Capture the cell that displays the provided text and extract its [x, y] central coordinate. 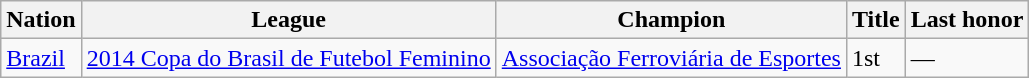
2014 Copa do Brasil de Futebol Feminino [288, 58]
— [967, 58]
Brazil [41, 58]
Title [876, 20]
League [288, 20]
1st [876, 58]
Last honor [967, 20]
Associação Ferroviária de Esportes [671, 58]
Champion [671, 20]
Nation [41, 20]
